Determine the [x, y] coordinate at the center of the cell enclosing the given text.  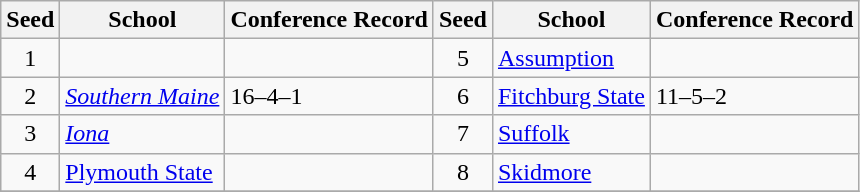
Assumption [571, 58]
11–5–2 [754, 96]
Suffolk [571, 134]
4 [30, 172]
16–4–1 [330, 96]
Southern Maine [142, 96]
2 [30, 96]
3 [30, 134]
Plymouth State [142, 172]
6 [462, 96]
5 [462, 58]
7 [462, 134]
1 [30, 58]
Fitchburg State [571, 96]
Skidmore [571, 172]
Iona [142, 134]
8 [462, 172]
